Provide the [x, y] coordinate of the cell's center where the given text is located.  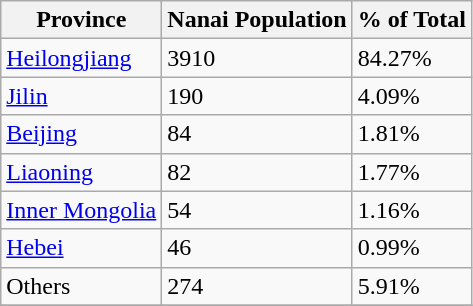
84 [257, 134]
54 [257, 210]
1.16% [412, 210]
Province [82, 20]
0.99% [412, 248]
4.09% [412, 96]
% of Total [412, 20]
84.27% [412, 58]
1.81% [412, 134]
Liaoning [82, 172]
3910 [257, 58]
Nanai Population [257, 20]
46 [257, 248]
82 [257, 172]
Others [82, 286]
274 [257, 286]
Hebei [82, 248]
1.77% [412, 172]
Beijing [82, 134]
Inner Mongolia [82, 210]
Jilin [82, 96]
190 [257, 96]
5.91% [412, 286]
Heilongjiang [82, 58]
